Scan for the cell matching the given text and deliver its (X, Y) coordinate at center. 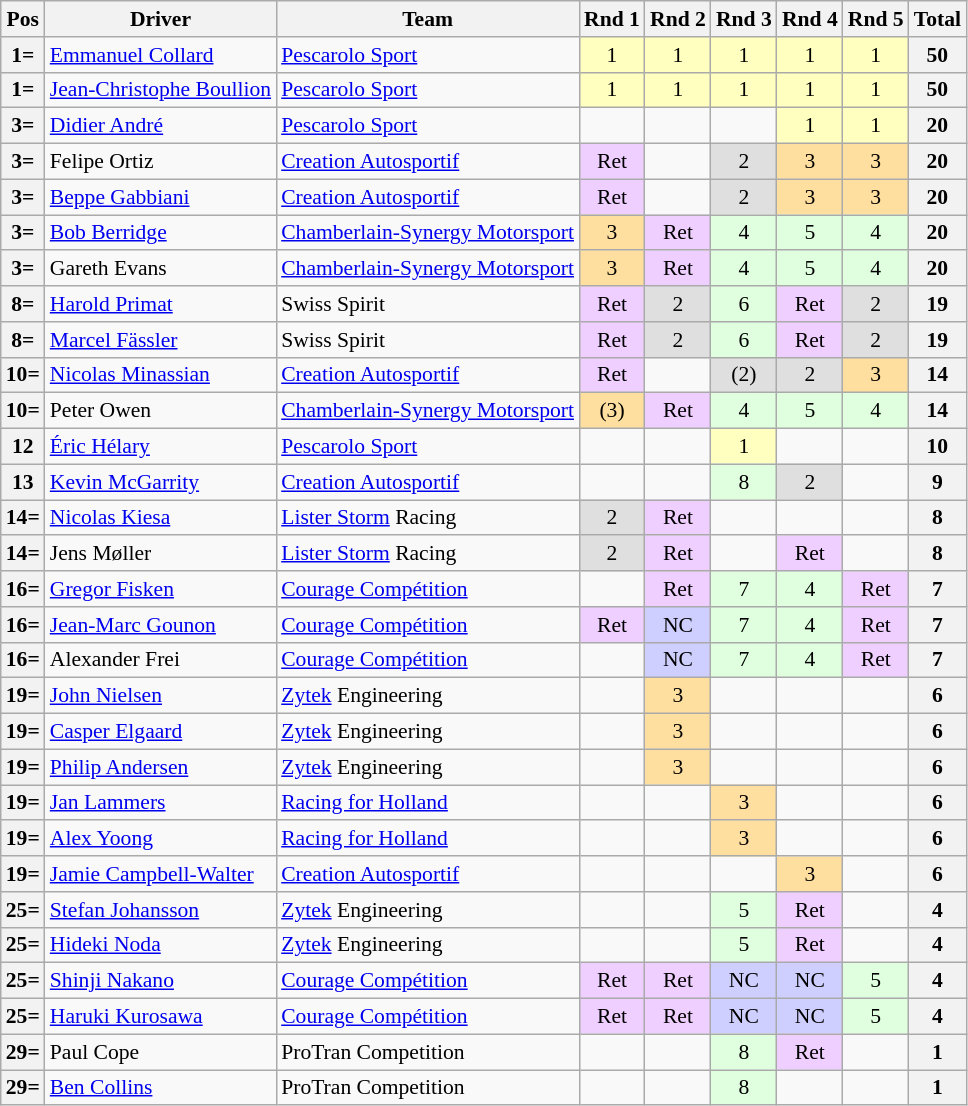
Éric Hélary (160, 447)
Pos (23, 19)
Felipe Ortiz (160, 162)
Peter Owen (160, 411)
Alex Yoong (160, 839)
(3) (612, 411)
Harold Primat (160, 304)
9 (938, 482)
Nicolas Kiesa (160, 518)
John Nielsen (160, 696)
Casper Elgaard (160, 732)
Jamie Campbell-Walter (160, 874)
Paul Cope (160, 1052)
Hideki Noda (160, 945)
Shinji Nakano (160, 981)
Rnd 3 (744, 19)
Bob Berridge (160, 233)
Emmanuel Collard (160, 55)
Haruki Kurosawa (160, 1017)
Gregor Fisken (160, 589)
Rnd 4 (810, 19)
Driver (160, 19)
Beppe Gabbiani (160, 197)
Didier André (160, 126)
Alexander Frei (160, 660)
Ben Collins (160, 1088)
10 (938, 447)
Jens Møller (160, 554)
Kevin McGarrity (160, 482)
(2) (744, 375)
Rnd 1 (612, 19)
Philip Andersen (160, 767)
Marcel Fässler (160, 340)
Rnd 5 (876, 19)
Jean-Marc Gounon (160, 625)
Jean-Christophe Boullion (160, 90)
Gareth Evans (160, 269)
12 (23, 447)
Rnd 2 (678, 19)
Stefan Johansson (160, 910)
Nicolas Minassian (160, 375)
Team (428, 19)
Total (938, 19)
13 (23, 482)
Jan Lammers (160, 803)
